Output the [x, y] coordinate of the center of the cell containing the given text.  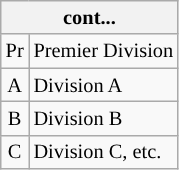
Division C, etc. [104, 152]
Division B [104, 118]
cont... [90, 17]
Pr [15, 51]
B [15, 118]
Division A [104, 85]
Premier Division [104, 51]
A [15, 85]
C [15, 152]
